Find where the given text appears and provide that cell's center as [x, y] coordinate. 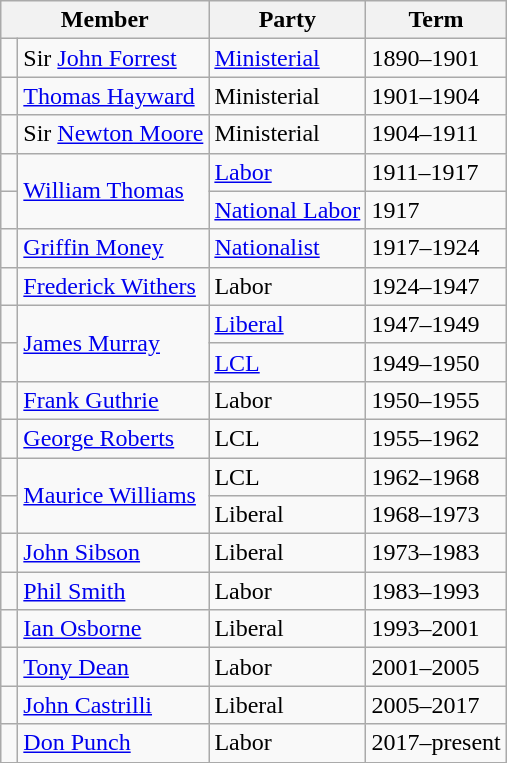
1901–1904 [436, 96]
1924–1947 [436, 286]
1973–1983 [436, 553]
Griffin Money [114, 248]
Phil Smith [114, 591]
Frank Guthrie [114, 400]
1904–1911 [436, 134]
1968–1973 [436, 515]
Tony Dean [114, 667]
2001–2005 [436, 667]
William Thomas [114, 191]
John Sibson [114, 553]
Term [436, 20]
Member [105, 20]
1949–1950 [436, 362]
1917 [436, 210]
Sir Newton Moore [114, 134]
1993–2001 [436, 629]
Maurice Williams [114, 496]
1983–1993 [436, 591]
Party [288, 20]
National Labor [288, 210]
1955–1962 [436, 438]
Thomas Hayward [114, 96]
1917–1924 [436, 248]
2017–present [436, 743]
Sir John Forrest [114, 58]
1947–1949 [436, 324]
1911–1917 [436, 172]
John Castrilli [114, 705]
Frederick Withers [114, 286]
1962–1968 [436, 477]
James Murray [114, 343]
2005–2017 [436, 705]
1950–1955 [436, 400]
Don Punch [114, 743]
Ian Osborne [114, 629]
George Roberts [114, 438]
Nationalist [288, 248]
1890–1901 [436, 58]
